Return the [x, y] coordinate for the center point of the cell that contains the specified text.  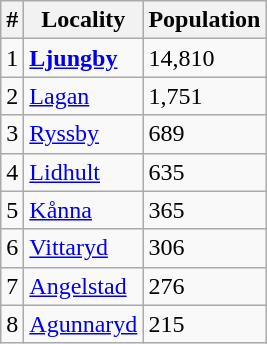
Agunnaryd [84, 324]
Population [204, 20]
Ryssby [84, 134]
Angelstad [84, 286]
# [12, 20]
306 [204, 248]
Ljungby [84, 58]
Kånna [84, 210]
365 [204, 210]
6 [12, 248]
Vittaryd [84, 248]
4 [12, 172]
Lagan [84, 96]
14,810 [204, 58]
3 [12, 134]
276 [204, 286]
Lidhult [84, 172]
689 [204, 134]
8 [12, 324]
Locality [84, 20]
635 [204, 172]
7 [12, 286]
1 [12, 58]
1,751 [204, 96]
5 [12, 210]
215 [204, 324]
2 [12, 96]
